Determine the [x, y] coordinate at the center of the cell enclosing the given text.  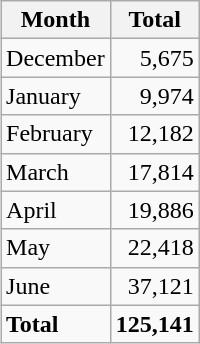
December [56, 58]
37,121 [154, 286]
Month [56, 20]
12,182 [154, 134]
17,814 [154, 172]
125,141 [154, 324]
January [56, 96]
June [56, 286]
22,418 [154, 248]
May [56, 248]
April [56, 210]
February [56, 134]
19,886 [154, 210]
March [56, 172]
5,675 [154, 58]
9,974 [154, 96]
